Find where the given text appears and provide that cell's center as (x, y) coordinate. 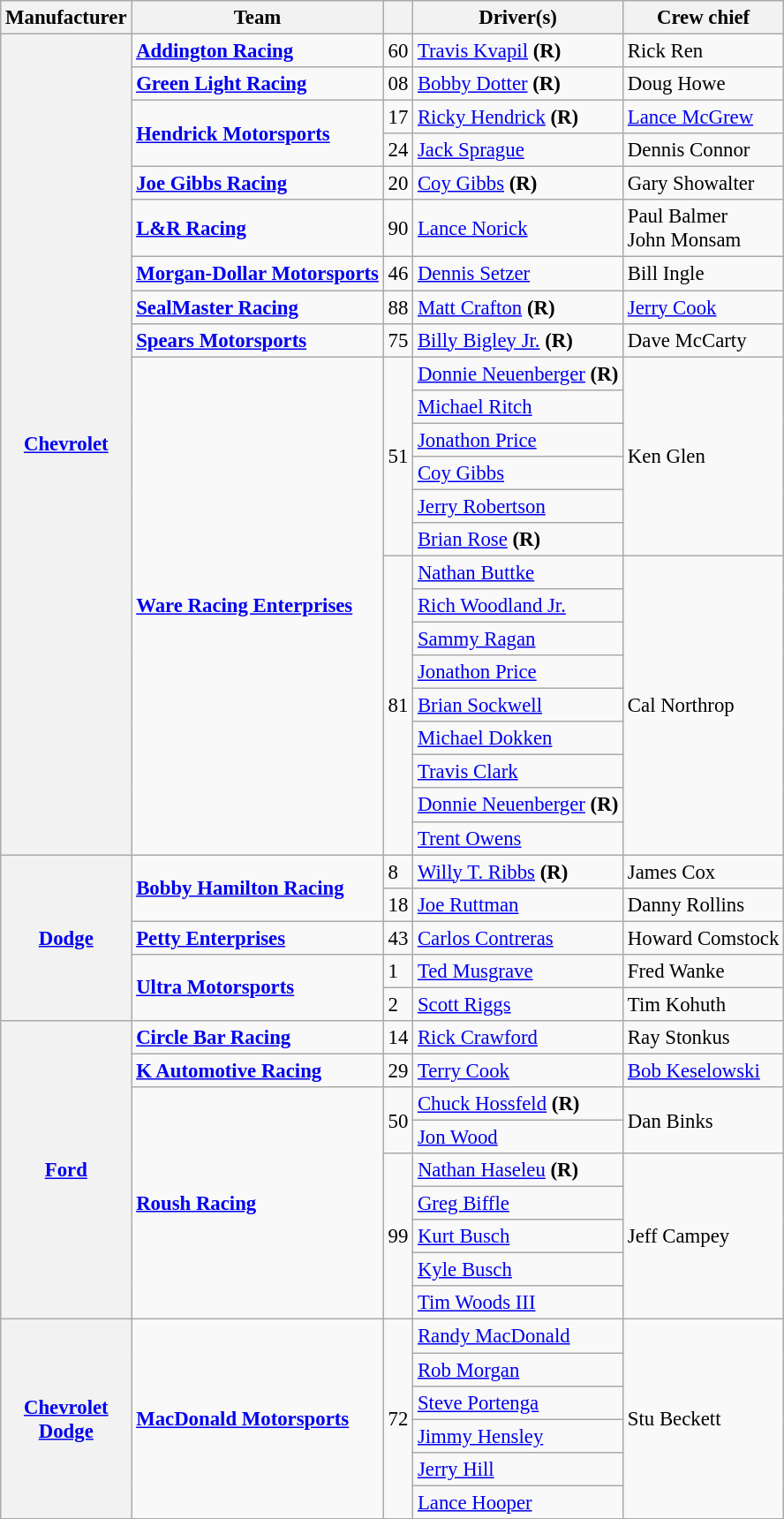
Green Light Racing (258, 84)
Billy Bigley Jr. (R) (518, 340)
Gary Showalter (704, 184)
Cal Northrop (704, 705)
99 (397, 1236)
Nathan Buttke (518, 572)
Spears Motorsports (258, 340)
K Automotive Racing (258, 1070)
Rob Morgan (518, 1370)
Jon Wood (518, 1137)
Dave McCarty (704, 340)
50 (397, 1120)
75 (397, 340)
Dennis Setzer (518, 274)
Willy T. Ribbs (R) (518, 872)
18 (397, 904)
72 (397, 1419)
81 (397, 705)
MacDonald Motorsports (258, 1419)
Ford (66, 1170)
Brian Sockwell (518, 706)
Jerry Cook (704, 307)
60 (397, 51)
Dodge (66, 938)
51 (397, 457)
Matt Crafton (R) (518, 307)
Jack Sprague (518, 150)
Chevrolet Dodge (66, 1419)
L&R Racing (258, 228)
Scott Riggs (518, 1004)
24 (397, 150)
Joe Ruttman (518, 904)
Michael Dokken (518, 738)
Danny Rollins (704, 904)
Driver(s) (518, 18)
Dan Binks (704, 1120)
Lance Norick (518, 228)
Ken Glen (704, 457)
Rick Ren (704, 51)
14 (397, 1038)
Terry Cook (518, 1070)
88 (397, 307)
Doug Howe (704, 84)
20 (397, 184)
Steve Portenga (518, 1402)
43 (397, 938)
Joe Gibbs Racing (258, 184)
Ultra Motorsports (258, 987)
James Cox (704, 872)
Jimmy Hensley (518, 1436)
Ware Racing Enterprises (258, 606)
Jerry Hill (518, 1469)
Sammy Ragan (518, 639)
Fred Wanke (704, 971)
Dennis Connor (704, 150)
Howard Comstock (704, 938)
Chevrolet (66, 445)
Team (258, 18)
Ted Musgrave (518, 971)
Addington Racing (258, 51)
Crew chief (704, 18)
Circle Bar Racing (258, 1038)
Stu Beckett (704, 1419)
Michael Ritch (518, 406)
Tim Woods III (518, 1303)
Bobby Hamilton Racing (258, 888)
Kurt Busch (518, 1236)
08 (397, 84)
Lance McGrew (704, 117)
Rick Crawford (518, 1038)
Coy Gibbs (R) (518, 184)
2 (397, 1004)
Randy MacDonald (518, 1336)
Kyle Busch (518, 1270)
Ray Stonkus (704, 1038)
Manufacturer (66, 18)
Bill Ingle (704, 274)
Chuck Hossfeld (R) (518, 1104)
Tim Kohuth (704, 1004)
Carlos Contreras (518, 938)
Coy Gibbs (518, 473)
8 (397, 872)
1 (397, 971)
Nathan Haseleu (R) (518, 1170)
90 (397, 228)
Trent Owens (518, 838)
Hendrick Motorsports (258, 134)
Morgan-Dollar Motorsports (258, 274)
SealMaster Racing (258, 307)
Travis Kvapil (R) (518, 51)
17 (397, 117)
Bob Keselowski (704, 1070)
Roush Racing (258, 1203)
Paul Balmer John Monsam (704, 228)
Travis Clark (518, 772)
Petty Enterprises (258, 938)
Jerry Robertson (518, 506)
Greg Biffle (518, 1204)
Lance Hooper (518, 1502)
Jeff Campey (704, 1236)
Brian Rose (R) (518, 540)
Bobby Dotter (R) (518, 84)
Rich Woodland Jr. (518, 606)
46 (397, 274)
29 (397, 1070)
Ricky Hendrick (R) (518, 117)
